For the text-containing cell, return its midpoint in (x, y) coordinate format. 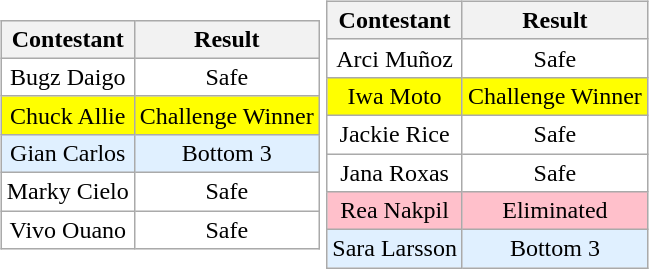
Rea Nakpil (395, 211)
Bugz Daigo (68, 77)
Jana Roxas (395, 173)
Sara Larsson (395, 249)
Arci Muñoz (395, 58)
Marky Cielo (68, 192)
Gian Carlos (68, 153)
Iwa Moto (395, 96)
Jackie Rice (395, 134)
Chuck Allie (68, 115)
Vivo Ouano (68, 230)
Eliminated (554, 211)
